Extract the [x, y] coordinate from the center of the cell holding the provided text.  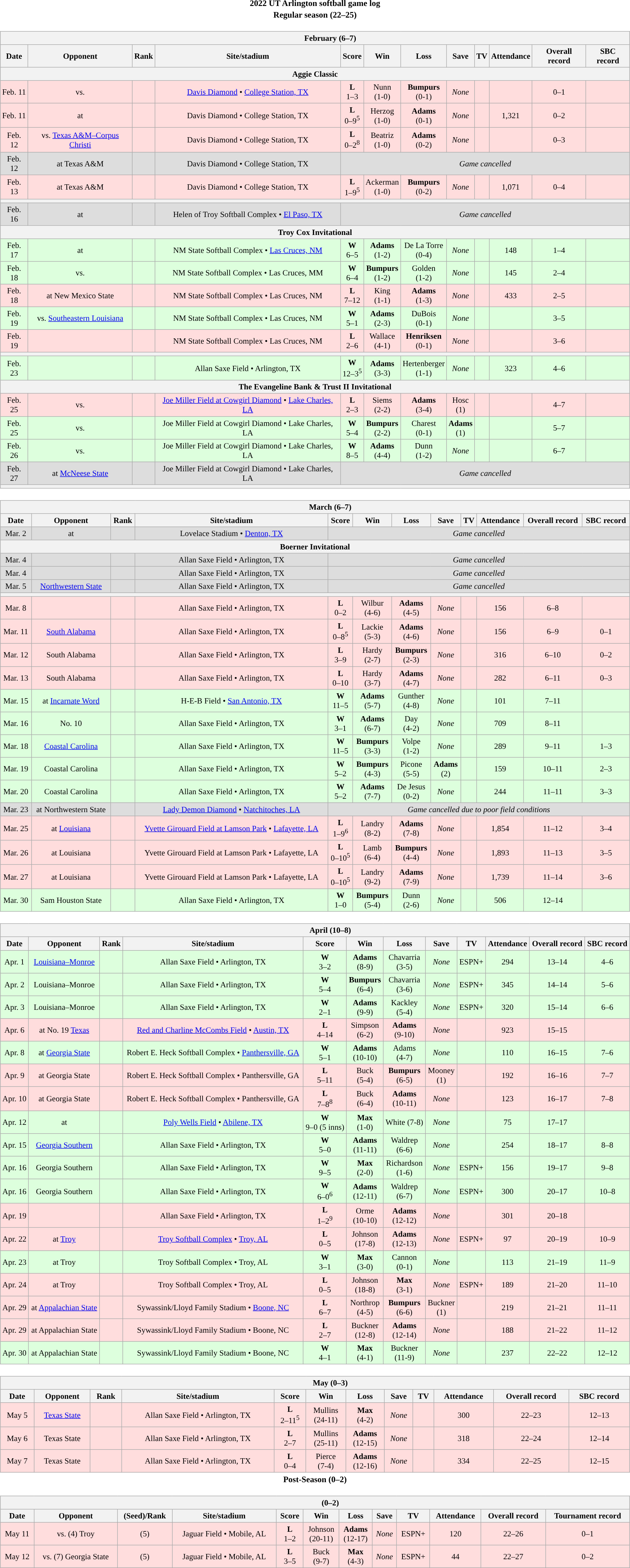
De La Torre(0-4) [424, 250]
16–17 [557, 1099]
Mar. 2 [16, 534]
Adams(12-14) [404, 1330]
Max(4-2) [365, 1415]
Max(4-1) [365, 1353]
Bumpurs(0-1) [424, 92]
Golden(1-2) [424, 273]
21–22 [557, 1330]
L0–4 [290, 1461]
7–11 [553, 701]
Bumpurs(2-2) [382, 428]
Adams(12-13) [404, 1239]
Gunther(4-8) [411, 701]
Dunn(1-2) [424, 450]
at Incarnate Word [71, 701]
1,854 [500, 828]
L3–5 [290, 1557]
Cannon(0-1) [404, 1262]
22–23 [531, 1415]
15–15 [557, 1030]
L1–3 [352, 92]
320 [508, 1007]
Adams(12-17) [355, 1534]
4–7 [559, 405]
Waldrep(6-6) [404, 1145]
Buck(5-4) [365, 1075]
February (6–7) [315, 38]
16–16 [557, 1075]
1,071 [511, 187]
Dunn(2-6) [411, 900]
254 [508, 1145]
Orme(10-10) [365, 1216]
Mullins(25-11) [326, 1439]
L2–6 [352, 341]
1,739 [500, 877]
323 [511, 368]
Adams(6-7) [372, 723]
Mullins(24-11) [326, 1415]
316 [500, 655]
18–17 [557, 1145]
Charest(0-1) [424, 428]
Adams(10-10) [365, 1052]
May 6 [18, 1439]
Bumpurs(4-4) [411, 853]
237 [508, 1353]
Feb. 26 [14, 450]
Mar. 12 [16, 655]
Adams(4-4) [382, 450]
Max(4-3) [355, 1557]
Adams(9-10) [404, 1030]
Nunn(1-0) [382, 92]
Northrop(4-5) [365, 1307]
Buckner(12-8) [365, 1330]
22–25 [531, 1461]
6–11 [553, 677]
(Seed)/Rank [145, 1516]
L6–7 [325, 1307]
Max(2-0) [365, 1168]
20–19 [557, 1239]
vs. Texas A&M–Corpus Christi [80, 140]
Mar. 26 [16, 853]
8–11 [553, 723]
Game cancelled due to poor field conditions [479, 809]
3–3 [606, 791]
Richardson(1-6) [404, 1168]
King(1-1) [382, 295]
Apr. 19 [15, 1216]
Adams(12-11) [365, 1191]
1,893 [500, 853]
21–21 [557, 1307]
113 [508, 1262]
301 [508, 1216]
Adams(4-6) [411, 632]
W9–5 [325, 1168]
6–6 [607, 1007]
May 7 [18, 1461]
22–26 [513, 1534]
Feb. 13 [14, 187]
Mar. 11 [16, 632]
Mar. 18 [16, 746]
44 [456, 1557]
Adams(10-11) [404, 1099]
Lackie(5-3) [372, 632]
Bumpurs(6-4) [365, 984]
Landry(8-2) [372, 828]
vs. (7) Georgia State [76, 1557]
Adams(7-8) [411, 828]
W2–1 [325, 1007]
11–14 [553, 877]
Northwestern State [71, 586]
Apr. 8 [15, 1052]
Johnson(17-8) [365, 1239]
Adams(7-9) [411, 877]
244 [500, 791]
11–10 [607, 1285]
L1–95 [352, 187]
Mar. 13 [16, 677]
Volpe(1-2) [411, 746]
Feb. 17 [14, 250]
Siems(2-2) [382, 405]
Adams(11-11) [365, 1145]
W5–0 [325, 1145]
9–8 [607, 1168]
L0–2 [340, 608]
W6–5 [352, 250]
L0–85 [340, 632]
1–4 [559, 250]
Apr. 22 [15, 1239]
DuBois(0-1) [424, 318]
Max(1-0) [365, 1122]
22–24 [531, 1439]
White (7-8) [404, 1122]
Apr. 2 [15, 984]
(0–2) [315, 1503]
16–15 [557, 1052]
10–8 [607, 1191]
11–9 [607, 1262]
at No. 19 Texas [64, 1030]
2–3 [606, 769]
Johnson(20-11) [321, 1534]
7–7 [607, 1075]
Apr. 1 [15, 962]
22–27 [513, 1557]
Adams(2-3) [382, 318]
189 [508, 1285]
L2–115 [290, 1415]
Buckner(11-9) [404, 1353]
at Northwestern State [71, 809]
Waldrep(6-7) [404, 1191]
123 [508, 1099]
Wilbur(4-6) [372, 608]
W1–0 [340, 900]
Bumpurs(3-3) [372, 746]
Adams(7-7) [372, 791]
Helen of Troy Softball Complex • El Paso, TX [248, 214]
Johnson(18-8) [365, 1285]
Apr. 23 [15, 1262]
188 [508, 1330]
The Evangeline Bank & Trust II Invitational [315, 387]
May 11 [17, 1534]
6–9 [553, 632]
Day(4-2) [411, 723]
Mar. 8 [16, 608]
6–8 [553, 608]
Apr. 6 [15, 1030]
L7–88 [325, 1099]
2–4 [559, 273]
March (6–7) [315, 507]
Mar. 15 [16, 701]
12–12 [607, 1353]
Adams(12-15) [365, 1439]
345 [508, 984]
923 [508, 1030]
Apr. 24 [15, 1285]
L1–2 [290, 1534]
282 [500, 677]
101 [500, 701]
159 [500, 769]
Tournament record [588, 1516]
W6–06 [325, 1191]
Landry(9-2) [372, 877]
Chavarria(3-5) [404, 962]
L1–96 [340, 828]
Hardy(2-7) [372, 655]
Adams(0-2) [424, 140]
Chavarria(3-6) [404, 984]
Mar. 16 [16, 723]
Adams(12-16) [365, 1461]
19–17 [557, 1168]
Henriksen(0-1) [424, 341]
75 [508, 1122]
Apr. 15 [15, 1145]
334 [464, 1461]
145 [511, 273]
20–18 [557, 1216]
Mar. 20 [16, 791]
at New Mexico State [80, 295]
Apr. 30 [15, 1353]
Adams(3-4) [424, 405]
W8–5 [352, 450]
148 [511, 250]
Picone(5-5) [411, 769]
20–17 [557, 1191]
Mooney(1) [441, 1075]
Lovelace Stadium • Denton, TX [231, 534]
Herzog(1-0) [382, 115]
14–14 [557, 984]
W6–4 [352, 273]
Adams(1-3) [424, 295]
Adams(2) [446, 769]
Apr. 3 [15, 1007]
709 [500, 723]
May 12 [17, 1557]
Bumpurs(0-2) [424, 187]
9–11 [553, 746]
Adams(1) [461, 428]
12–15 [599, 1461]
Bumpurs(2-3) [411, 655]
L2–3 [352, 405]
L4–14 [325, 1030]
Apr. 9 [15, 1075]
at McNeese State [80, 473]
Adams(12-12) [404, 1216]
Lamb(6-4) [372, 853]
Adams(1-2) [382, 250]
12–13 [599, 1415]
13–14 [557, 962]
318 [464, 1439]
Bumpurs(5-4) [372, 900]
289 [500, 746]
L3–9 [340, 655]
May (0–3) [315, 1383]
Feb. 23 [14, 368]
10–11 [553, 769]
7–6 [607, 1052]
L1–29 [325, 1216]
Bumpurs(4-3) [372, 769]
17–17 [557, 1122]
Mar. 25 [16, 828]
L0–10 [340, 677]
W12–35 [352, 368]
NM State Softball Complex • Las Cruces, MM [248, 273]
21–19 [557, 1262]
Ackerman(1-0) [382, 187]
Mar. 30 [16, 900]
21–20 [557, 1285]
Sam Houston State [71, 900]
219 [508, 1307]
Mar. 23 [16, 809]
1,321 [511, 115]
294 [508, 962]
6–7 [559, 450]
L0–28 [352, 140]
Lady Demon Diamond • Natchitoches, LA [231, 809]
3–4 [606, 828]
De Jesus(0-2) [411, 791]
Mar. 27 [16, 877]
Adams(5-7) [372, 701]
Wallace(4-1) [382, 341]
vs. Southeastern Louisiana [80, 318]
Mar. 5 [16, 586]
433 [511, 295]
8–8 [607, 1145]
Hertenberger(1-1) [424, 368]
Kackley(5-4) [404, 1007]
Max(3-1) [404, 1285]
110 [508, 1052]
L7–12 [352, 295]
Adams(0-1) [424, 115]
Adams(3-3) [382, 368]
6–10 [553, 655]
11–13 [553, 853]
Feb. 16 [14, 214]
W4–1 [325, 1353]
Pierce(7-4) [326, 1461]
Buckner(1) [441, 1307]
Hardy(3-7) [372, 677]
Bumpurs(1-2) [382, 273]
L5–11 [325, 1075]
vs. (4) Troy [76, 1534]
Adams(9-9) [365, 1007]
5–7 [559, 428]
Troy Cox Invitational [315, 232]
506 [500, 900]
W9–0 (5 inns) [325, 1122]
Hosc(1) [461, 405]
No. 10 [71, 723]
Simpson(6-2) [365, 1030]
Beatriz(1-0) [382, 140]
Apr. 12 [15, 1122]
Apr. 10 [15, 1099]
1–3 [606, 746]
7–8 [607, 1099]
15–14 [557, 1007]
Red and Charline McCombs Field • Austin, TX [213, 1030]
Buck(6-4) [365, 1099]
10–9 [607, 1239]
120 [456, 1534]
Feb. 27 [14, 473]
Poly Wells Field • Abilene, TX [213, 1122]
Bumpurs(6-5) [404, 1075]
L0–95 [352, 115]
97 [508, 1239]
Mar. 19 [16, 769]
Bumpurs(6-6) [404, 1307]
2–5 [559, 295]
192 [508, 1075]
Adams(4-5) [411, 608]
May 5 [18, 1415]
Max(3-0) [365, 1262]
22–22 [557, 1353]
0–4 [559, 187]
Adams(8-9) [365, 962]
April (10–8) [315, 930]
5–6 [607, 984]
Aggie Classic [315, 74]
Buck(9-7) [321, 1557]
H-E-B Field • San Antonio, TX [231, 701]
W3–2 [325, 962]
Boerner Invitational [315, 547]
